From the cell containing the given text, extract its center point as (X, Y) coordinate. 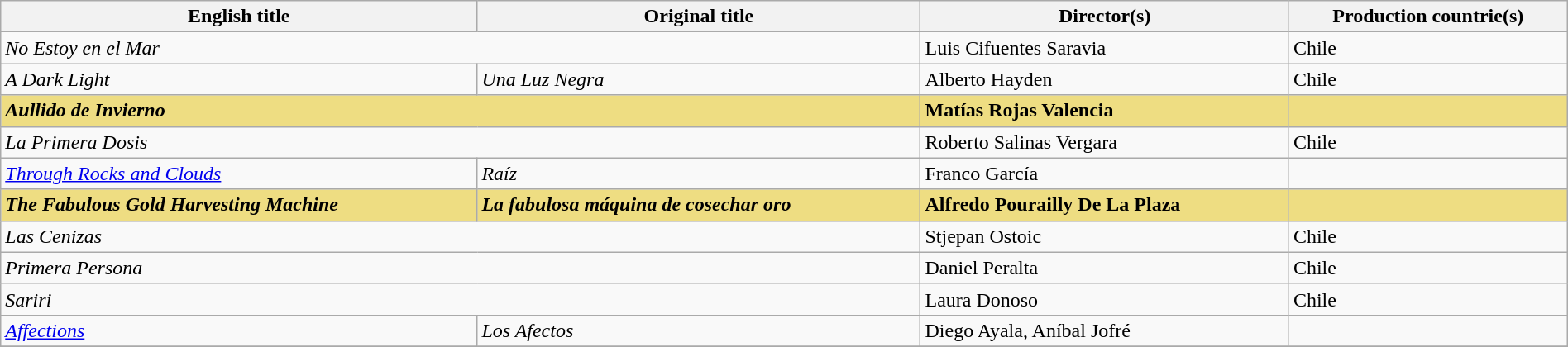
Director(s) (1105, 17)
Luis Cifuentes Saravia (1105, 48)
English title (239, 17)
Through Rocks and Clouds (239, 173)
Affections (239, 330)
Stjepan Ostoic (1105, 236)
Los Afectos (699, 330)
Una Luz Negra (699, 79)
No Estoy en el Mar (461, 48)
A Dark Light (239, 79)
La Primera Dosis (461, 142)
The Fabulous Gold Harvesting Machine (239, 205)
Roberto Salinas Vergara (1105, 142)
Franco García (1105, 173)
Sariri (461, 299)
Las Cenizas (461, 236)
Alberto Hayden (1105, 79)
Raíz (699, 173)
Alfredo Pourailly De La Plaza (1105, 205)
Primera Persona (461, 268)
Laura Donoso (1105, 299)
La fabulosa máquina de cosechar oro (699, 205)
Aullido de Invierno (461, 111)
Daniel Peralta (1105, 268)
Original title (699, 17)
Production countrie(s) (1427, 17)
Diego Ayala, Aníbal Jofré (1105, 330)
Matías Rojas Valencia (1105, 111)
